Search for the cell housing the specified text and yield its [x, y] center coordinate. 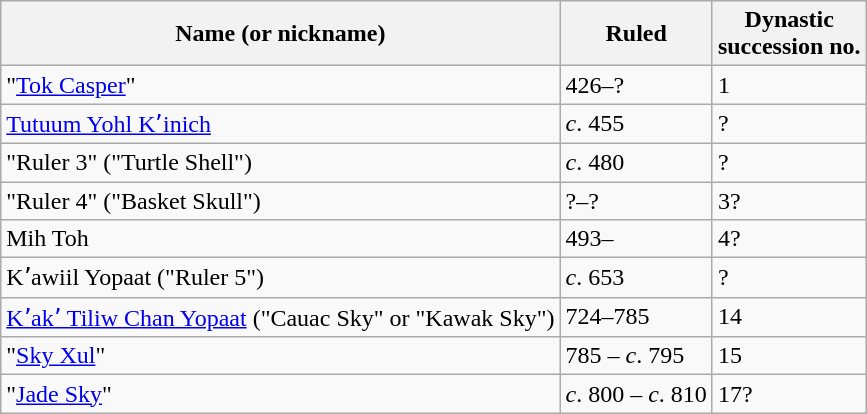
3? [789, 201]
1 [789, 85]
426–? [636, 85]
"Ruler 3" ("Turtle Shell") [280, 162]
Name (or nickname) [280, 34]
Kʼawiil Yopaat ("Ruler 5") [280, 278]
c. 455 [636, 124]
17? [789, 394]
Tutuum Yohl Kʼinich [280, 124]
c. 800 – c. 810 [636, 394]
Mih Toh [280, 239]
15 [789, 356]
"Sky Xul" [280, 356]
"Jade Sky" [280, 394]
724–785 [636, 317]
"Ruler 4" ("Basket Skull") [280, 201]
c. 480 [636, 162]
14 [789, 317]
Dynasticsuccession no. [789, 34]
"Tok Casper" [280, 85]
785 – c. 795 [636, 356]
Kʼakʼ Tiliw Chan Yopaat ("Cauac Sky" or "Kawak Sky") [280, 317]
?–? [636, 201]
Ruled [636, 34]
4? [789, 239]
493– [636, 239]
c. 653 [636, 278]
